Locate the cell with the specified text and output its (x, y) center coordinate. 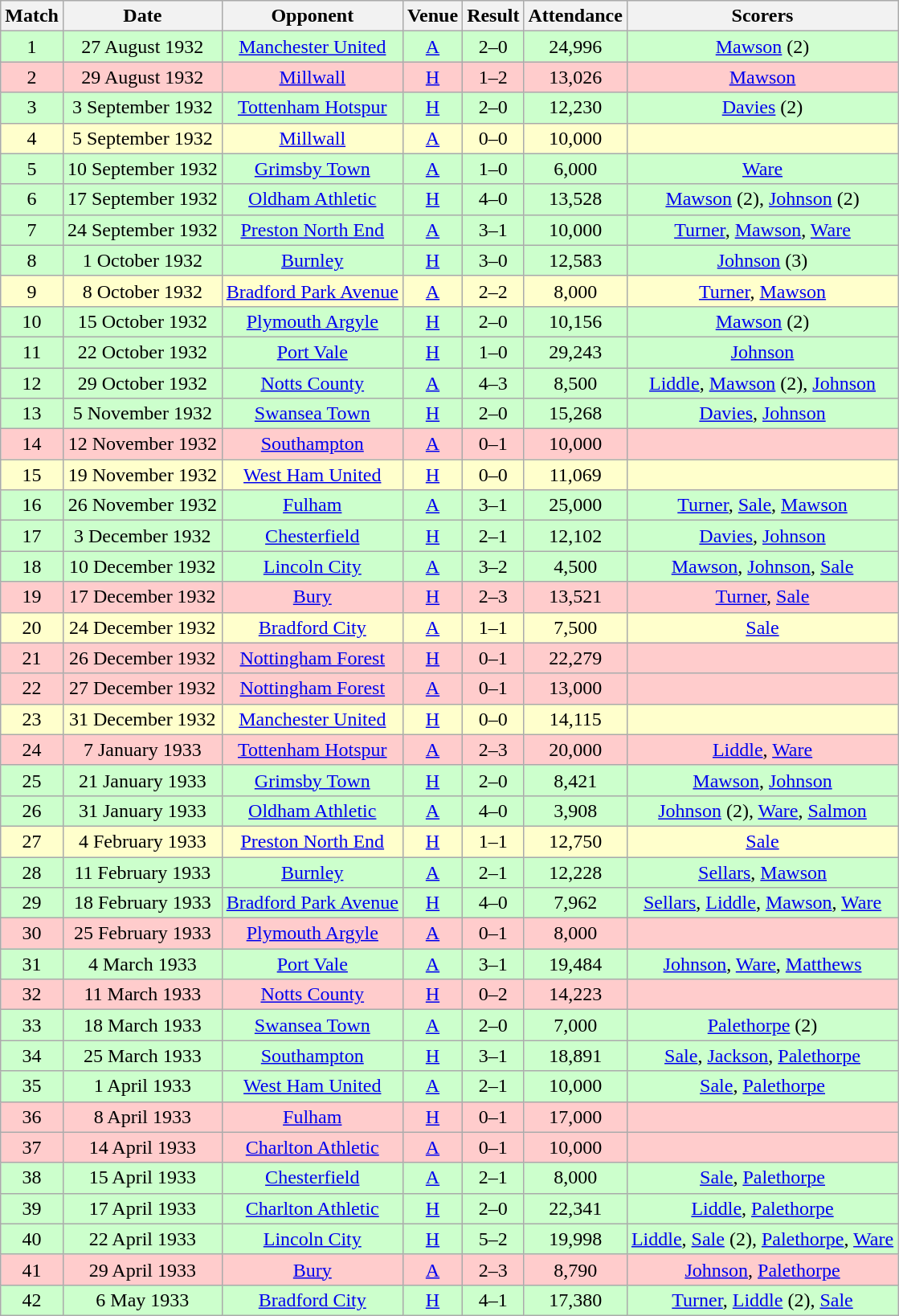
Sellars, Liddle, Mawson, Ware (762, 903)
12,583 (575, 260)
Turner, Liddle (2), Sale (762, 1300)
19 (32, 597)
Mawson (2), Johnson (2) (762, 199)
22 October 1932 (142, 352)
26 (32, 811)
13,528 (575, 199)
12,750 (575, 841)
2 (32, 77)
34 (32, 1056)
Mawson, Johnson, Sale (762, 566)
37 (32, 1147)
4–1 (493, 1300)
4,500 (575, 566)
5–2 (493, 1239)
13 (32, 414)
Sale, Jackson, Palethorpe (762, 1056)
10 September 1932 (142, 169)
6 (32, 199)
8,500 (575, 383)
18,891 (575, 1056)
4 (32, 138)
9 (32, 291)
7,962 (575, 903)
17 (32, 536)
40 (32, 1239)
22 April 1933 (142, 1239)
42 (32, 1300)
6,000 (575, 169)
Mawson, Johnson (762, 780)
Johnson (2), Ware, Salmon (762, 811)
11,069 (575, 475)
18 (32, 566)
Opponent (312, 16)
29 August 1932 (142, 77)
Sellars, Mawson (762, 872)
36 (32, 1117)
22,341 (575, 1208)
Johnson, Ware, Matthews (762, 964)
Davies (2) (762, 108)
17 April 1933 (142, 1208)
10,156 (575, 321)
29,243 (575, 352)
4–3 (493, 383)
22 (32, 689)
25,000 (575, 505)
24 September 1932 (142, 230)
7 January 1933 (142, 750)
29 October 1932 (142, 383)
6 May 1933 (142, 1300)
Mawson (762, 77)
15 October 1932 (142, 321)
3 (32, 108)
12,230 (575, 108)
29 April 1933 (142, 1269)
25 February 1933 (142, 934)
19 November 1932 (142, 475)
8 (32, 260)
20,000 (575, 750)
18 February 1933 (142, 903)
3–2 (493, 566)
Date (142, 16)
13,521 (575, 597)
0–2 (493, 995)
11 March 1933 (142, 995)
11 (32, 352)
12 (32, 383)
7,500 (575, 627)
27 December 1932 (142, 689)
19,998 (575, 1239)
39 (32, 1208)
12,228 (575, 872)
31 (32, 964)
1–2 (493, 77)
Liddle, Palethorpe (762, 1208)
17 September 1932 (142, 199)
Liddle, Ware (762, 750)
Turner, Sale, Mawson (762, 505)
12,102 (575, 536)
Venue (432, 16)
14 (32, 444)
17 December 1932 (142, 597)
15 (32, 475)
8 April 1933 (142, 1117)
5 November 1932 (142, 414)
16 (32, 505)
32 (32, 995)
Match (32, 16)
21 (32, 658)
8,790 (575, 1269)
19,484 (575, 964)
20 (32, 627)
25 (32, 780)
3 December 1932 (142, 536)
17,380 (575, 1300)
24 December 1932 (142, 627)
26 December 1932 (142, 658)
25 March 1933 (142, 1056)
29 (32, 903)
15,268 (575, 414)
Turner, Mawson, Ware (762, 230)
23 (32, 719)
35 (32, 1086)
3 September 1932 (142, 108)
17,000 (575, 1117)
Attendance (575, 16)
14 April 1933 (142, 1147)
4 March 1933 (142, 964)
28 (32, 872)
10 (32, 321)
Johnson (762, 352)
5 September 1932 (142, 138)
Turner, Sale (762, 597)
7,000 (575, 1025)
27 (32, 841)
21 January 1933 (142, 780)
13,026 (575, 77)
1 (32, 47)
10 December 1932 (142, 566)
8,421 (575, 780)
24,996 (575, 47)
2–2 (493, 291)
31 January 1933 (142, 811)
38 (32, 1178)
Turner, Mawson (762, 291)
33 (32, 1025)
Ware (762, 169)
18 March 1933 (142, 1025)
Johnson, Palethorpe (762, 1269)
5 (32, 169)
7 (32, 230)
31 December 1932 (142, 719)
Result (493, 16)
3,908 (575, 811)
15 April 1933 (142, 1178)
8 October 1932 (142, 291)
26 November 1932 (142, 505)
Liddle, Mawson (2), Johnson (762, 383)
Palethorpe (2) (762, 1025)
Scorers (762, 16)
Johnson (3) (762, 260)
Liddle, Sale (2), Palethorpe, Ware (762, 1239)
14,115 (575, 719)
41 (32, 1269)
27 August 1932 (142, 47)
1 October 1932 (142, 260)
24 (32, 750)
30 (32, 934)
14,223 (575, 995)
22,279 (575, 658)
13,000 (575, 689)
1 April 1933 (142, 1086)
12 November 1932 (142, 444)
11 February 1933 (142, 872)
3–0 (493, 260)
4 February 1933 (142, 841)
